Detect which cell encompasses the target text, then output its (x, y) center coordinate. 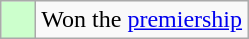
Won the premiership (142, 20)
